Return the (X, Y) coordinate for the center point of the cell that contains the specified text.  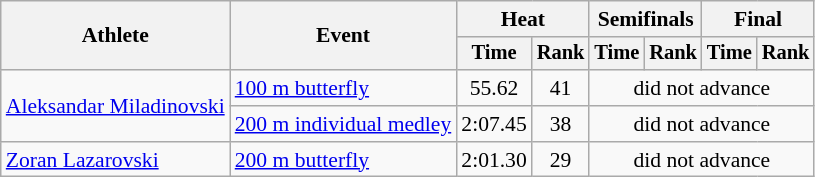
41 (561, 88)
Athlete (116, 36)
Heat (522, 19)
200 m individual medley (344, 124)
2:07.45 (494, 124)
Aleksandar Miladinovski (116, 106)
Event (344, 36)
100 m butterfly (344, 88)
Semifinals (645, 19)
38 (561, 124)
Final (758, 19)
55.62 (494, 88)
